From the cell containing the given text, extract its center point as (x, y) coordinate. 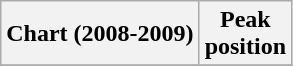
Chart (2008-2009) (100, 34)
Peakposition (245, 34)
